Identify which cell holds the provided text, then report its [X, Y] central coordinate. 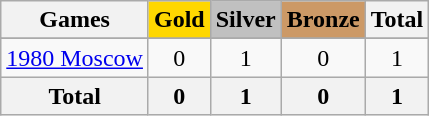
Bronze [323, 20]
1980 Moscow [75, 58]
Games [75, 20]
Silver [246, 20]
Gold [179, 20]
